Extract the [x, y] coordinate from the center of the cell holding the provided text.  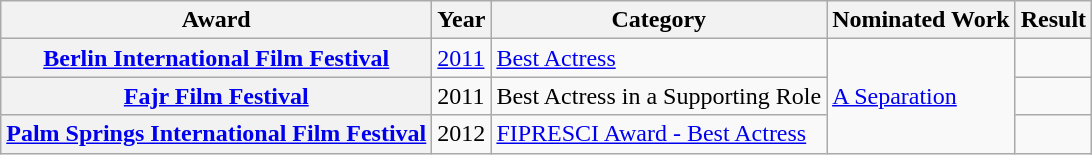
Year [462, 20]
A Separation [922, 96]
Best Actress [659, 58]
Nominated Work [922, 20]
Best Actress in a Supporting Role [659, 96]
Fajr Film Festival [216, 96]
Award [216, 20]
FIPRESCI Award - Best Actress [659, 134]
Palm Springs International Film Festival [216, 134]
Category [659, 20]
2012 [462, 134]
Result [1053, 20]
Berlin International Film Festival [216, 58]
